Capture the cell that displays the provided text and extract its (x, y) central coordinate. 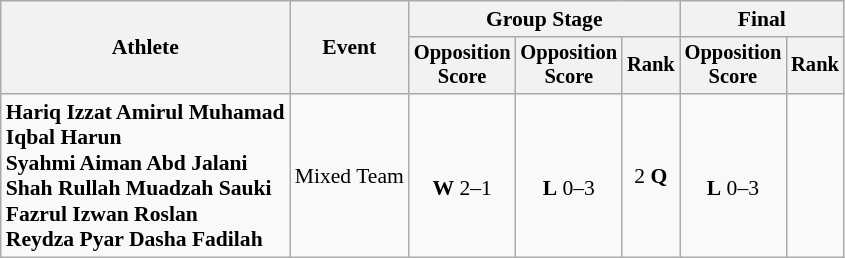
Final (762, 19)
Mixed Team (350, 176)
Athlete (146, 48)
Hariq Izzat Amirul MuhamadIqbal HarunSyahmi Aiman Abd JalaniShah Rullah Muadzah SaukiFazrul Izwan RoslanReydza Pyar Dasha Fadilah (146, 176)
2 Q (651, 176)
Event (350, 48)
Group Stage (544, 19)
W 2–1 (462, 176)
